Return the (x, y) coordinate for the center point of the cell that contains the specified text.  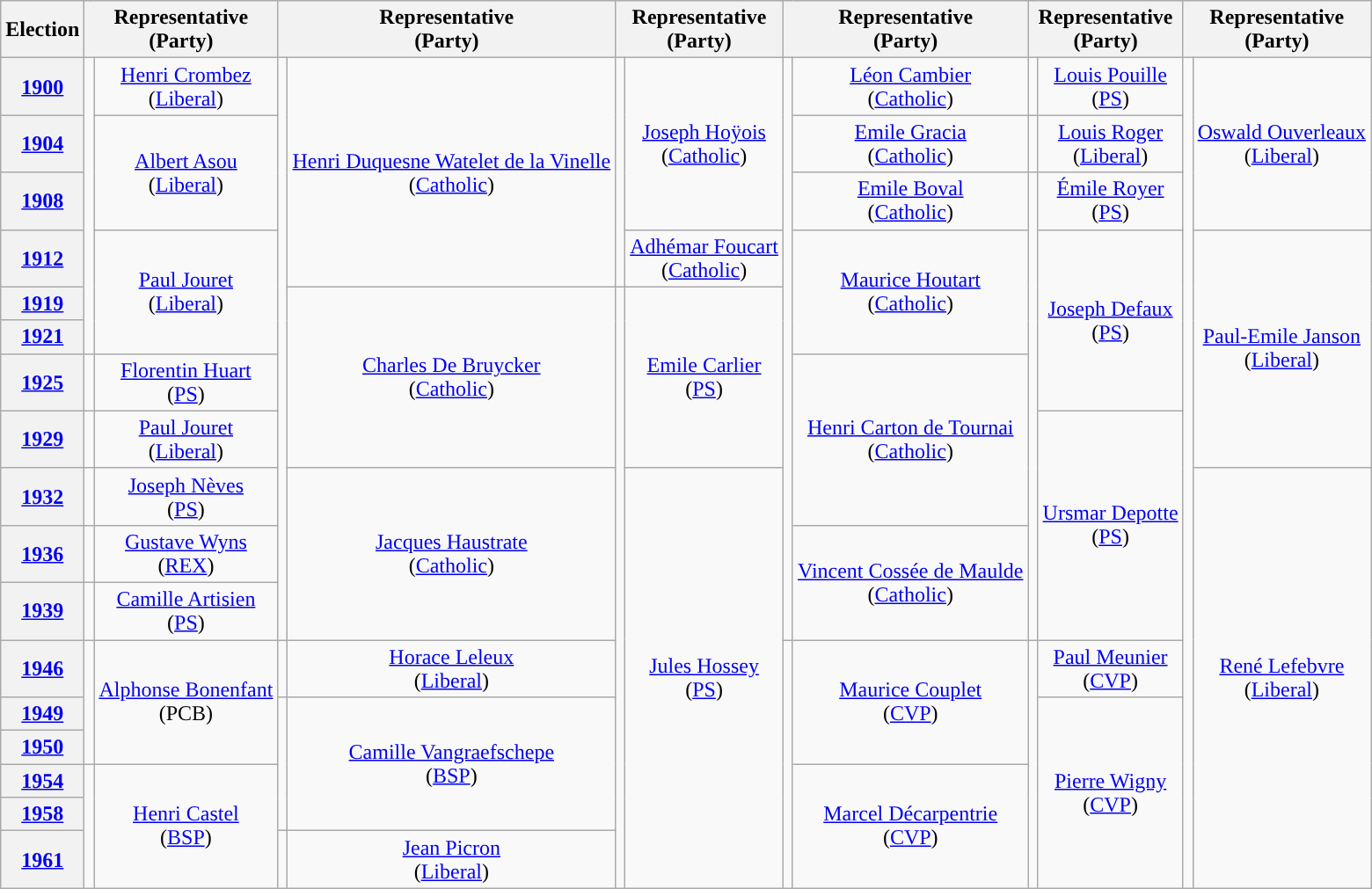
Alphonse Bonenfant(PCB) (186, 702)
Paul-Emile Janson(Liberal) (1281, 348)
Jacques Haustrate(Catholic) (452, 554)
1919 (42, 303)
1904 (42, 144)
1958 (42, 814)
Henri Carton de Tournai(Catholic) (910, 440)
Emile Carlier(PS) (704, 377)
1936 (42, 554)
Joseph Hoÿois(Catholic) (704, 144)
Albert Asou(Liberal) (186, 172)
1950 (42, 747)
1932 (42, 496)
Maurice Couplet(CVP) (910, 702)
Pierre Wigny(CVP) (1110, 793)
Gustave Wyns(REX) (186, 554)
Camille Artisien(PS) (186, 610)
1939 (42, 610)
Oswald Ouverleaux(Liberal) (1281, 144)
Henri Duquesne Watelet de la Vinelle(Catholic) (452, 172)
Emile Gracia(Catholic) (910, 144)
Marcel Décarpentrie(CVP) (910, 827)
1900 (42, 86)
1949 (42, 714)
Émile Royer(PS) (1110, 200)
Henri Castel(BSP) (186, 827)
Paul Meunier(CVP) (1110, 668)
Léon Cambier(Catholic) (910, 86)
Louis Roger(Liberal) (1110, 144)
Louis Pouille(PS) (1110, 86)
1921 (42, 337)
Charles De Bruycker(Catholic) (452, 377)
1912 (42, 259)
Emile Boval(Catholic) (910, 200)
1946 (42, 668)
Horace Leleux(Liberal) (452, 668)
1925 (42, 382)
Election (42, 30)
René Lefebvre(Liberal) (1281, 678)
Ursmar Depotte(PS) (1110, 525)
Camille Vangraefschepe(BSP) (452, 764)
1908 (42, 200)
1929 (42, 440)
Jean Picron(Liberal) (452, 860)
1954 (42, 781)
Vincent Cossée de Maulde(Catholic) (910, 582)
Jules Hossey(PS) (704, 678)
Maurice Houtart(Catholic) (910, 292)
Henri Crombez(Liberal) (186, 86)
Adhémar Foucart(Catholic) (704, 259)
Joseph Defaux(PS) (1110, 320)
Joseph Nèves(PS) (186, 496)
Florentin Huart(PS) (186, 382)
1961 (42, 860)
